Scan for the cell matching the given text and deliver its [X, Y] coordinate at center. 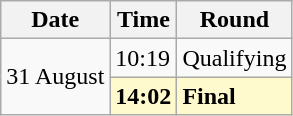
31 August [56, 77]
14:02 [144, 96]
Time [144, 20]
Date [56, 20]
Round [234, 20]
Final [234, 96]
Qualifying [234, 58]
10:19 [144, 58]
